Return (x, y) of the center of cell containing provided text 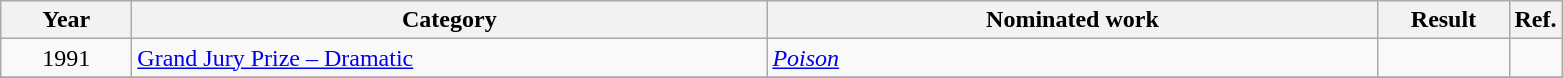
Ref. (1536, 20)
Nominated work (1072, 20)
Grand Jury Prize – Dramatic (450, 58)
Result (1444, 20)
Poison (1072, 58)
Year (66, 20)
1991 (66, 58)
Category (450, 20)
